Extract the [X, Y] coordinate from the center of the cell holding the provided text.  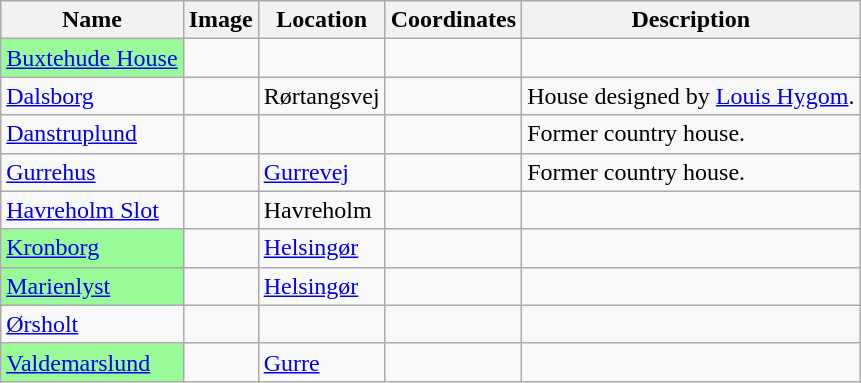
Ørsholt [92, 324]
Gurrevej [322, 172]
Havreholm Slot [92, 210]
Kronborg [92, 248]
Description [691, 20]
Rørtangsvej [322, 96]
Gurre [322, 362]
Location [322, 20]
Image [220, 20]
Buxtehude House [92, 58]
Valdemarslund [92, 362]
Name [92, 20]
Gurrehus [92, 172]
Coordinates [453, 20]
Danstruplund [92, 134]
Marienlyst [92, 286]
House designed by Louis Hygom. [691, 96]
Dalsborg [92, 96]
Havreholm [322, 210]
